Output the [x, y] coordinate of the center of the cell containing the given text.  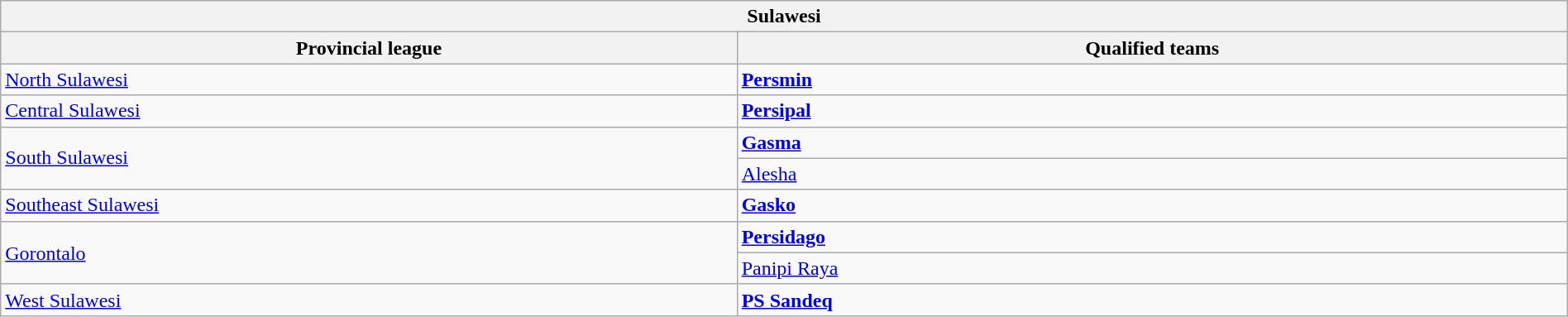
Gorontalo [369, 252]
Southeast Sulawesi [369, 205]
PS Sandeq [1152, 300]
Gasko [1152, 205]
North Sulawesi [369, 79]
Persipal [1152, 111]
Alesha [1152, 174]
Sulawesi [784, 17]
Provincial league [369, 48]
Qualified teams [1152, 48]
South Sulawesi [369, 158]
Persmin [1152, 79]
Persidago [1152, 237]
Gasma [1152, 142]
Panipi Raya [1152, 268]
West Sulawesi [369, 300]
Central Sulawesi [369, 111]
